Scan for the cell matching the given text and deliver its [X, Y] coordinate at center. 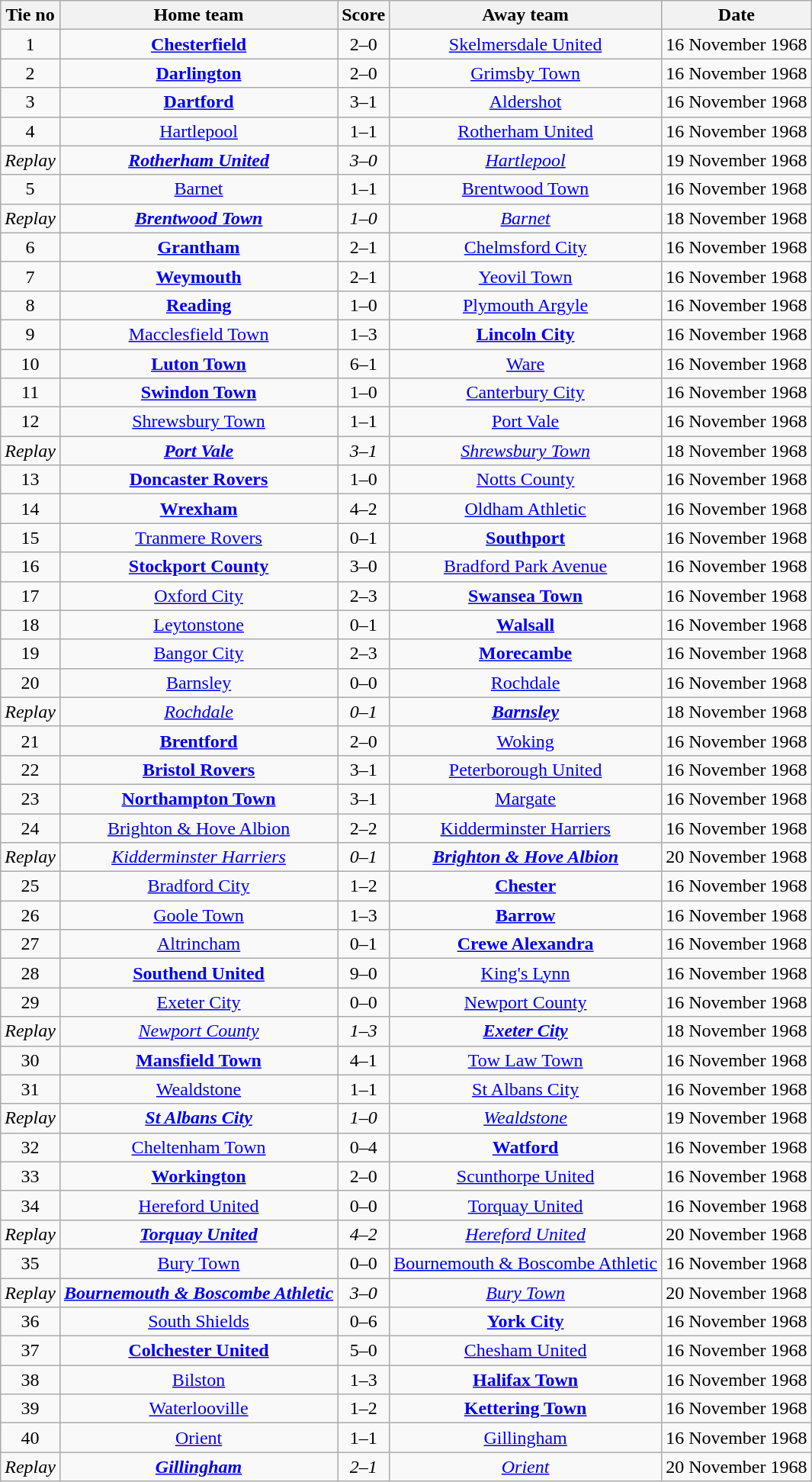
Bangor City [198, 654]
8 [30, 305]
7 [30, 276]
Yeovil Town [526, 276]
Chesterfield [198, 44]
Reading [198, 305]
Cheltenham Town [198, 1147]
25 [30, 886]
21 [30, 741]
Oldham Athletic [526, 509]
Crewe Alexandra [526, 944]
Notts County [526, 480]
Wrexham [198, 509]
20 [30, 683]
37 [30, 1351]
13 [30, 480]
26 [30, 915]
14 [30, 509]
Bristol Rovers [198, 770]
15 [30, 538]
King's Lynn [526, 973]
Weymouth [198, 276]
Date [737, 15]
18 [30, 625]
30 [30, 1060]
Skelmersdale United [526, 44]
Mansfield Town [198, 1060]
22 [30, 770]
Morecambe [526, 654]
Bradford City [198, 886]
19 [30, 654]
34 [30, 1205]
Doncaster Rovers [198, 480]
1 [30, 44]
Barrow [526, 915]
Chesham United [526, 1351]
33 [30, 1176]
Swindon Town [198, 393]
Macclesfield Town [198, 334]
Tie no [30, 15]
Aldershot [526, 102]
23 [30, 799]
Canterbury City [526, 393]
31 [30, 1089]
Margate [526, 799]
Walsall [526, 625]
5–0 [364, 1351]
5 [30, 189]
Grantham [198, 247]
Dartford [198, 102]
28 [30, 973]
Halifax Town [526, 1380]
Tow Law Town [526, 1060]
Tranmere Rovers [198, 538]
27 [30, 944]
Swansea Town [526, 596]
Waterlooville [198, 1409]
32 [30, 1147]
Darlington [198, 73]
40 [30, 1438]
Chester [526, 886]
4 [30, 131]
36 [30, 1322]
2–2 [364, 828]
Scunthorpe United [526, 1176]
Brentford [198, 741]
24 [30, 828]
Plymouth Argyle [526, 305]
Bradford Park Avenue [526, 567]
Southport [526, 538]
Away team [526, 15]
Stockport County [198, 567]
Colchester United [198, 1351]
Workington [198, 1176]
12 [30, 422]
35 [30, 1263]
17 [30, 596]
Oxford City [198, 596]
0–6 [364, 1322]
Grimsby Town [526, 73]
Kettering Town [526, 1409]
38 [30, 1380]
Home team [198, 15]
6–1 [364, 364]
10 [30, 364]
11 [30, 393]
Peterborough United [526, 770]
Luton Town [198, 364]
Northampton Town [198, 799]
39 [30, 1409]
Leytonstone [198, 625]
9 [30, 334]
Chelmsford City [526, 247]
Southend United [198, 973]
York City [526, 1322]
Ware [526, 364]
Watford [526, 1147]
2 [30, 73]
16 [30, 567]
29 [30, 1002]
0–4 [364, 1147]
9–0 [364, 973]
Lincoln City [526, 334]
3 [30, 102]
4–1 [364, 1060]
Altrincham [198, 944]
South Shields [198, 1322]
6 [30, 247]
Goole Town [198, 915]
Woking [526, 741]
Score [364, 15]
Bilston [198, 1380]
